Pinpoint the cell where the given text exists, returning its [X, Y] midpoint coordinate. 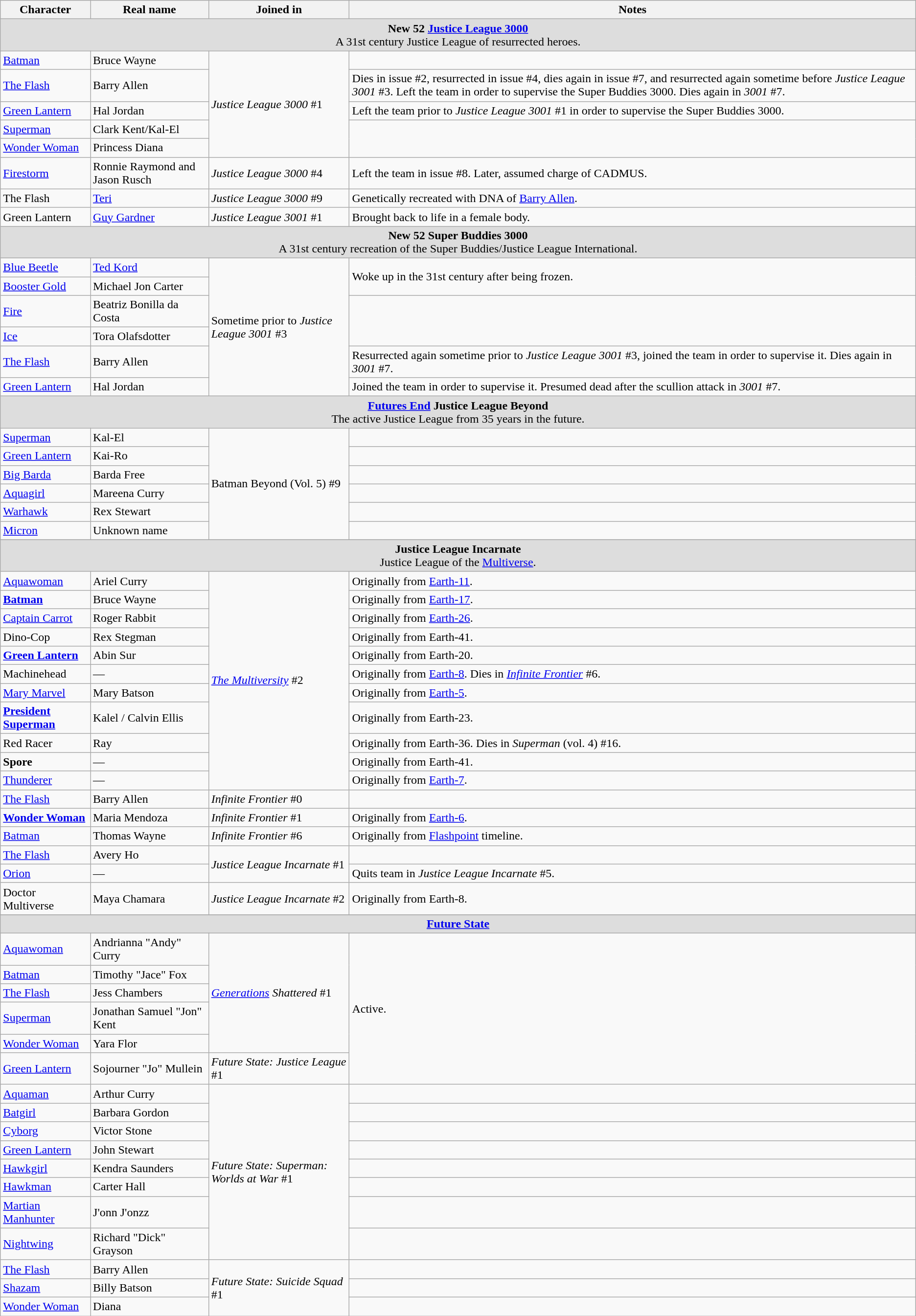
Ray [150, 743]
Guy Gardner [150, 217]
Resurrected again sometime prior to Justice League 3001 #3, joined the team in order to supervise it. Dies again in 3001 #7. [632, 362]
Victor Stone [150, 1131]
Future State: Justice League #1 [279, 1068]
Joined in [279, 10]
Blue Beetle [46, 267]
Kalel / Calvin Ellis [150, 718]
Kai-Ro [150, 456]
Mary Marvel [46, 693]
Captain Carrot [46, 618]
Jess Chambers [150, 993]
Infinite Frontier #0 [279, 799]
Unknown name [150, 530]
Character [46, 10]
Justice League 3000 #4 [279, 173]
Originally from Earth-36. Dies in Superman (vol. 4) #16. [632, 743]
Future State [458, 924]
Spore [46, 762]
Left the team in issue #8. Later, assumed charge of CADMUS. [632, 173]
Beatriz Bonilla da Costa [150, 311]
Sometime prior to Justice League 3001 #3 [279, 327]
Justice League Incarnate #2 [279, 898]
Generations Shattered #1 [279, 993]
Arthur Curry [150, 1094]
Originally from Earth-23. [632, 718]
Michael Jon Carter [150, 286]
Fire [46, 311]
Micron [46, 530]
Originally from Earth-26. [632, 618]
Kendra Saunders [150, 1168]
Kal-El [150, 437]
Cyborg [46, 1131]
Mary Batson [150, 693]
Abin Sur [150, 656]
Future State: Superman: Worlds at War #1 [279, 1172]
Princess Diana [150, 148]
New 52 Super Buddies 3000A 31st century recreation of the Super Buddies/Justice League International. [458, 242]
Aquagirl [46, 493]
Originally from Earth-11. [632, 581]
Machinehead [46, 674]
Firestorm [46, 173]
Roger Rabbit [150, 618]
Warhawk [46, 512]
Originally from Earth-20. [632, 656]
Andrianna "Andy" Curry [150, 949]
Dino-Cop [46, 636]
Avery Ho [150, 855]
J'onn J'onzz [150, 1212]
Notes [632, 10]
Future State: Suicide Squad #1 [279, 1288]
Yara Flor [150, 1044]
Brought back to life in a female body. [632, 217]
Left the team prior to Justice League 3001 #1 in order to supervise the Super Buddies 3000. [632, 111]
Diana [150, 1306]
Infinite Frontier #1 [279, 817]
Martian Manhunter [46, 1212]
Billy Batson [150, 1288]
Nightwing [46, 1244]
Jonathan Samuel "Jon" Kent [150, 1019]
New 52 Justice League 3000A 31st century Justice League of resurrected heroes. [458, 35]
Red Racer [46, 743]
Ronnie Raymond and Jason Rusch [150, 173]
Justice League IncarnateJustice League of the Multiverse. [458, 556]
Sojourner "Jo" Mullein [150, 1068]
Thunderer [46, 780]
Clark Kent/Kal-El [150, 129]
Originally from Earth-7. [632, 780]
Justice League 3001 #1 [279, 217]
Teri [150, 198]
Ted Kord [150, 267]
Batman Beyond (Vol. 5) #9 [279, 484]
Real name [150, 10]
Rex Stegman [150, 636]
Joined the team in order to supervise it. Presumed dead after the scullion attack in 3001 #7. [632, 387]
Hawkgirl [46, 1168]
Ice [46, 337]
John Stewart [150, 1150]
Maya Chamara [150, 898]
Richard "Dick" Grayson [150, 1244]
Originally from Earth-8. [632, 898]
Timothy "Jace" Fox [150, 974]
Big Barda [46, 475]
Justice League 3000 #1 [279, 104]
Batgirl [46, 1112]
Maria Mendoza [150, 817]
Carter Hall [150, 1187]
Woke up in the 31st century after being frozen. [632, 276]
President Superman [46, 718]
Shazam [46, 1288]
Originally from Earth-6. [632, 817]
Aquaman [46, 1094]
Mareena Curry [150, 493]
Justice League Incarnate #1 [279, 864]
Active. [632, 1009]
Booster Gold [46, 286]
Barda Free [150, 475]
Rex Stewart [150, 512]
Infinite Frontier #6 [279, 836]
Justice League 3000 #9 [279, 198]
Quits team in Justice League Incarnate #5. [632, 873]
Barbara Gordon [150, 1112]
Futures End Justice League BeyondThe active Justice League from 35 years in the future. [458, 412]
Tora Olafsdotter [150, 337]
Hawkman [46, 1187]
Originally from Earth-8. Dies in Infinite Frontier #6. [632, 674]
Originally from Flashpoint timeline. [632, 836]
Genetically recreated with DNA of Barry Allen. [632, 198]
The Multiversity #2 [279, 681]
Originally from Earth-5. [632, 693]
Originally from Earth-17. [632, 599]
Thomas Wayne [150, 836]
Ariel Curry [150, 581]
Orion [46, 873]
Doctor Multiverse [46, 898]
